For the text-containing cell, return its midpoint in [x, y] coordinate format. 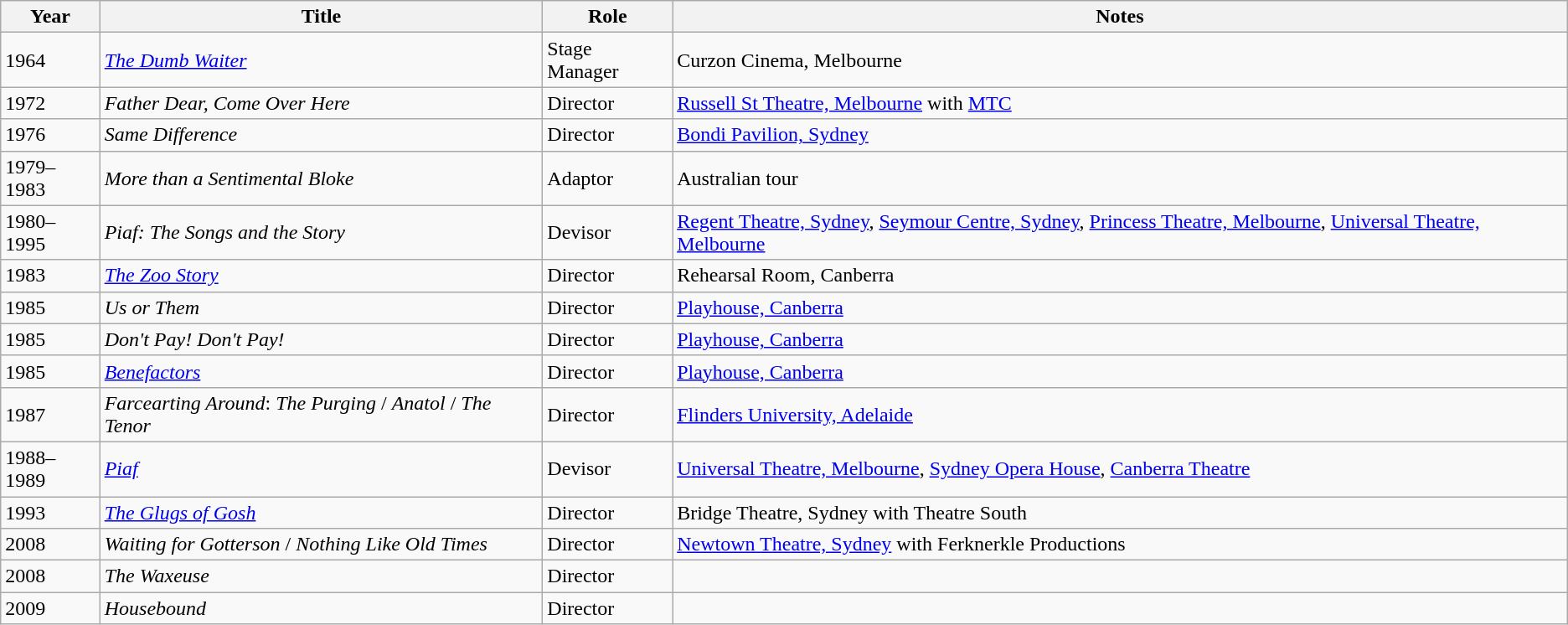
More than a Sentimental Bloke [322, 178]
The Dumb Waiter [322, 60]
1988–1989 [50, 469]
2009 [50, 608]
Stage Manager [608, 60]
Flinders University, Adelaide [1121, 414]
Notes [1121, 17]
Curzon Cinema, Melbourne [1121, 60]
Piaf: The Songs and the Story [322, 233]
1972 [50, 103]
Benefactors [322, 371]
Universal Theatre, Melbourne, Sydney Opera House, Canberra Theatre [1121, 469]
Father Dear, Come Over Here [322, 103]
Don't Pay! Don't Pay! [322, 339]
1983 [50, 276]
Us or Them [322, 307]
Farcearting Around: The Purging / Anatol / The Tenor [322, 414]
Rehearsal Room, Canberra [1121, 276]
Role [608, 17]
Housebound [322, 608]
The Zoo Story [322, 276]
1993 [50, 512]
Adaptor [608, 178]
Newtown Theatre, Sydney with Ferknerkle Productions [1121, 545]
Waiting for Gotterson / Nothing Like Old Times [322, 545]
1979–1983 [50, 178]
Regent Theatre, Sydney, Seymour Centre, Sydney, Princess Theatre, Melbourne, Universal Theatre, Melbourne [1121, 233]
Russell St Theatre, Melbourne with MTC [1121, 103]
Year [50, 17]
Australian tour [1121, 178]
Same Difference [322, 135]
Bridge Theatre, Sydney with Theatre South [1121, 512]
Bondi Pavilion, Sydney [1121, 135]
1987 [50, 414]
Title [322, 17]
The Waxeuse [322, 576]
1976 [50, 135]
1980–1995 [50, 233]
Piaf [322, 469]
1964 [50, 60]
The Glugs of Gosh [322, 512]
